From the cell containing the given text, extract its center point as [X, Y] coordinate. 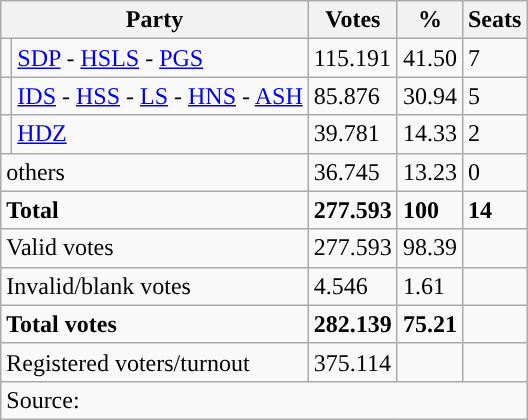
14.33 [430, 134]
41.50 [430, 58]
1.61 [430, 286]
30.94 [430, 96]
Total [155, 210]
others [155, 172]
5 [494, 96]
39.781 [352, 134]
SDP - HSLS - PGS [160, 58]
Party [155, 20]
14 [494, 210]
0 [494, 172]
85.876 [352, 96]
115.191 [352, 58]
375.114 [352, 362]
HDZ [160, 134]
% [430, 20]
Total votes [155, 324]
IDS - HSS - LS - HNS - ASH [160, 96]
13.23 [430, 172]
98.39 [430, 248]
100 [430, 210]
Seats [494, 20]
Registered voters/turnout [155, 362]
4.546 [352, 286]
75.21 [430, 324]
2 [494, 134]
Valid votes [155, 248]
282.139 [352, 324]
36.745 [352, 172]
Invalid/blank votes [155, 286]
Votes [352, 20]
Source: [264, 400]
7 [494, 58]
